For the text-containing cell, return its midpoint in [X, Y] coordinate format. 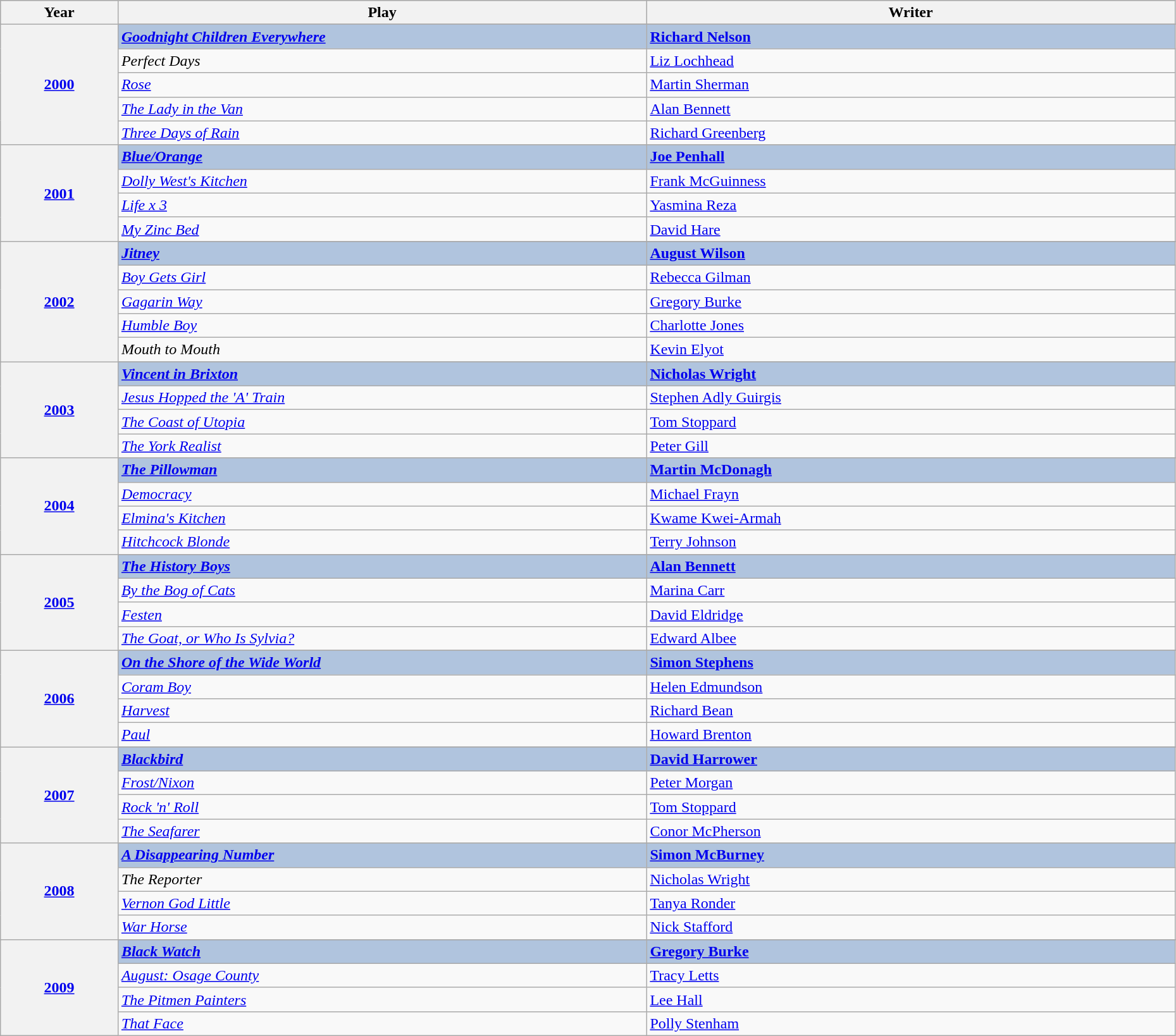
Black Watch [382, 951]
Humble Boy [382, 326]
Edward Albee [911, 638]
Elmina's Kitchen [382, 518]
Hitchcock Blonde [382, 542]
Stephen Adly Guirgis [911, 398]
The Lady in the Van [382, 109]
Vernon God Little [382, 903]
August Wilson [911, 253]
2004 [59, 506]
The York Realist [382, 446]
David Hare [911, 229]
Peter Morgan [911, 783]
The Coast of Utopia [382, 422]
Marina Carr [911, 590]
Helen Edmundson [911, 686]
On the Shore of the Wide World [382, 662]
Charlotte Jones [911, 326]
Vincent in Brixton [382, 374]
Coram Boy [382, 686]
2009 [59, 987]
Simon McBurney [911, 855]
Yasmina Reza [911, 205]
Richard Greenberg [911, 133]
2007 [59, 795]
Festen [382, 614]
2005 [59, 602]
Kevin Elyot [911, 350]
Three Days of Rain [382, 133]
The Goat, or Who Is Sylvia? [382, 638]
Martin Sherman [911, 85]
Year [59, 13]
Jitney [382, 253]
Mouth to Mouth [382, 350]
The Pillowman [382, 470]
Blackbird [382, 759]
That Face [382, 1023]
Dolly West's Kitchen [382, 181]
Blue/Orange [382, 157]
Democracy [382, 494]
A Disappearing Number [382, 855]
The History Boys [382, 566]
Gagarin Way [382, 302]
The Reporter [382, 879]
August: Osage County [382, 975]
David Eldridge [911, 614]
Life x 3 [382, 205]
Rock 'n' Roll [382, 807]
Nick Stafford [911, 927]
Richard Bean [911, 711]
Terry Johnson [911, 542]
2002 [59, 301]
Perfect Days [382, 61]
Boy Gets Girl [382, 277]
Martin McDonagh [911, 470]
2006 [59, 698]
2001 [59, 193]
Kwame Kwei-Armah [911, 518]
Liz Lochhead [911, 61]
Goodnight Children Everywhere [382, 37]
2003 [59, 410]
Rebecca Gilman [911, 277]
Peter Gill [911, 446]
By the Bog of Cats [382, 590]
Polly Stenham [911, 1023]
Tanya Ronder [911, 903]
Writer [911, 13]
The Seafarer [382, 831]
Howard Brenton [911, 735]
Conor McPherson [911, 831]
The Pitmen Painters [382, 999]
Rose [382, 85]
Simon Stephens [911, 662]
2000 [59, 85]
Michael Frayn [911, 494]
David Harrower [911, 759]
My Zinc Bed [382, 229]
2008 [59, 891]
Harvest [382, 711]
Tracy Letts [911, 975]
Richard Nelson [911, 37]
Frost/Nixon [382, 783]
Frank McGuinness [911, 181]
Paul [382, 735]
Joe Penhall [911, 157]
Jesus Hopped the 'A' Train [382, 398]
Lee Hall [911, 999]
Play [382, 13]
War Horse [382, 927]
